Identify which cell holds the provided text, then report its [X, Y] central coordinate. 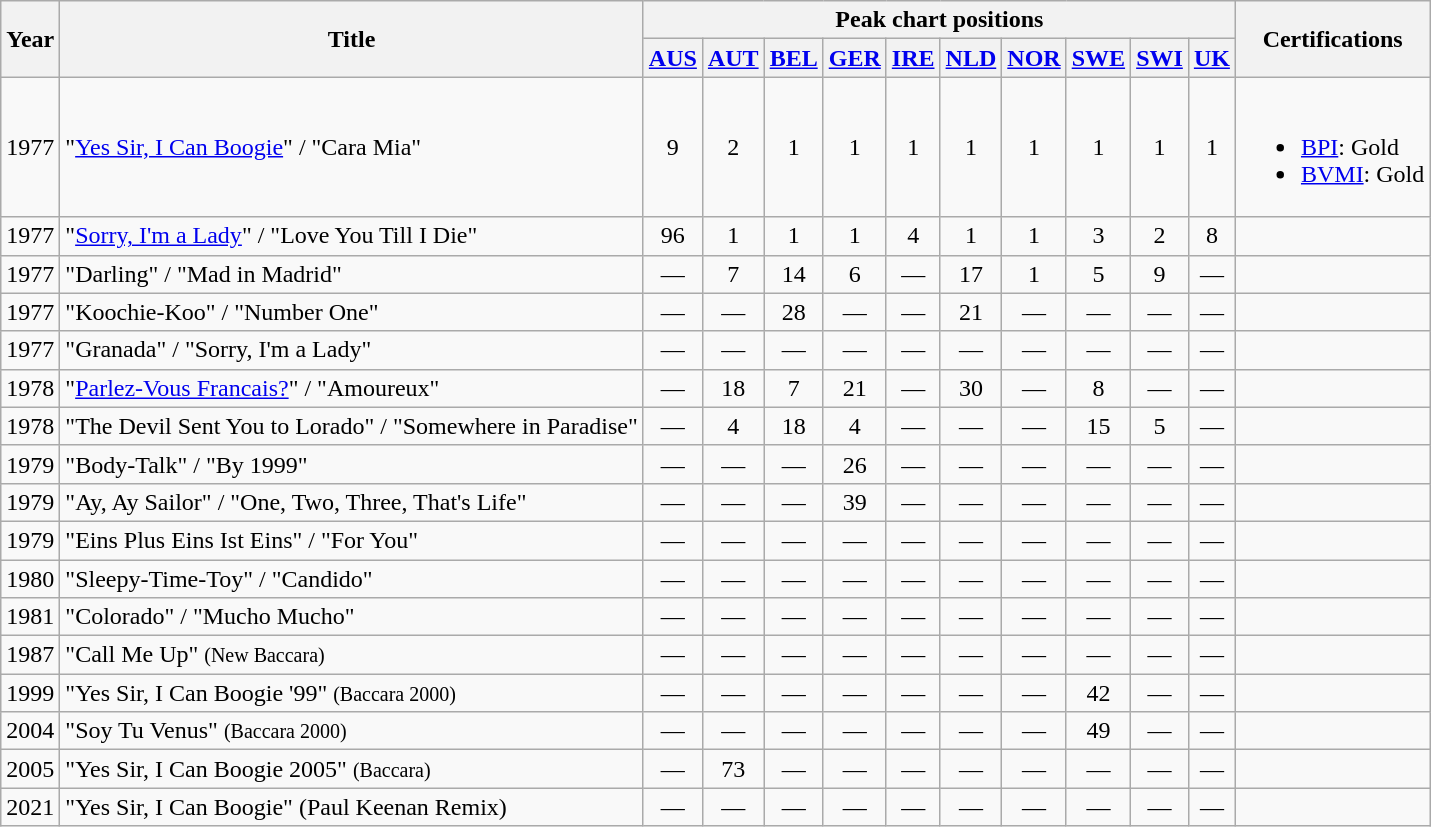
UK [1212, 58]
Certifications [1332, 39]
"Yes Sir, I Can Boogie 2005" (Baccara) [352, 769]
NLD [971, 58]
GER [854, 58]
"Eins Plus Eins Ist Eins" / "For You" [352, 540]
28 [794, 312]
30 [971, 388]
17 [971, 274]
"Yes Sir, I Can Boogie" (Paul Keenan Remix) [352, 807]
NOR [1034, 58]
BEL [794, 58]
"Sorry, I'm a Lady" / "Love You Till I Die" [352, 236]
49 [1098, 731]
73 [733, 769]
Title [352, 39]
3 [1098, 236]
15 [1098, 426]
42 [1098, 693]
"Sleepy-Time-Toy" / "Candido" [352, 579]
"Yes Sir, I Can Boogie" / "Cara Mia" [352, 147]
BPI: GoldBVMI: Gold [1332, 147]
39 [854, 502]
SWE [1098, 58]
2021 [30, 807]
2005 [30, 769]
"Ay, Ay Sailor" / "One, Two, Three, That's Life" [352, 502]
"The Devil Sent You to Lorado" / "Somewhere in Paradise" [352, 426]
1987 [30, 655]
6 [854, 274]
"Darling" / "Mad in Madrid" [352, 274]
1980 [30, 579]
AUT [733, 58]
"Colorado" / "Mucho Mucho" [352, 617]
1999 [30, 693]
1981 [30, 617]
14 [794, 274]
"Granada" / "Sorry, I'm a Lady" [352, 350]
AUS [672, 58]
"Parlez-Vous Francais?" / "Amoureux" [352, 388]
SWI [1160, 58]
"Yes Sir, I Can Boogie '99" (Baccara 2000) [352, 693]
26 [854, 464]
2004 [30, 731]
96 [672, 236]
"Soy Tu Venus" (Baccara 2000) [352, 731]
"Koochie-Koo" / "Number One" [352, 312]
Peak chart positions [939, 20]
IRE [913, 58]
"Body-Talk" / "By 1999" [352, 464]
"Call Me Up" (New Baccara) [352, 655]
Year [30, 39]
